Provide the (X, Y) coordinate of the cell's center where the given text is located.  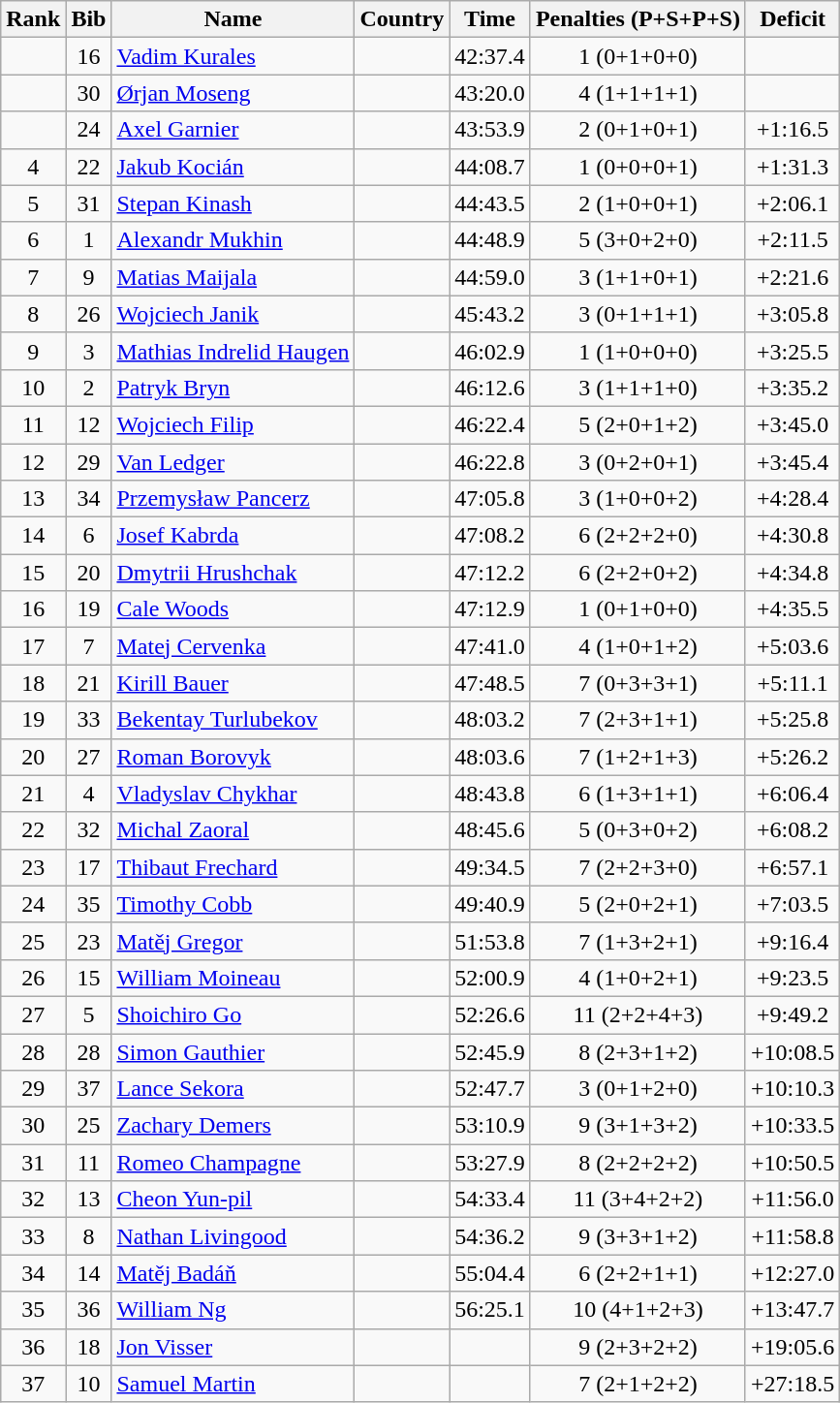
46:12.6 (490, 388)
54:36.2 (490, 1236)
46:22.8 (490, 462)
51:53.8 (490, 941)
5 (3+0+2+0) (638, 240)
Country (402, 19)
Shoichiro Go (233, 1014)
+3:45.4 (793, 462)
Cheon Yun-pil (233, 1200)
+7:03.5 (793, 904)
+1:31.3 (793, 167)
Mathias Indrelid Haugen (233, 351)
Romeo Champagne (233, 1163)
+5:26.2 (793, 757)
+5:25.8 (793, 720)
+2:11.5 (793, 240)
Roman Borovyk (233, 757)
10 (4+1+2+3) (638, 1310)
6 (2+2+2+0) (638, 536)
1 (1+0+0+0) (638, 351)
6 (2+2+0+2) (638, 573)
4 (1+1+1+1) (638, 93)
44:59.0 (490, 277)
+1:16.5 (793, 130)
7 (0+3+3+1) (638, 683)
49:34.5 (490, 867)
Wojciech Janik (233, 314)
Nathan Livingood (233, 1236)
46:22.4 (490, 424)
Lance Sekora (233, 1089)
7 (2+3+1+1) (638, 720)
Stepan Kinash (233, 203)
Zachary Demers (233, 1126)
+4:34.8 (793, 573)
Josef Kabrda (233, 536)
8 (2+2+2+2) (638, 1163)
Penalties (P+S+P+S) (638, 19)
+27:18.5 (793, 1384)
4 (1+0+1+2) (638, 646)
Thibaut Frechard (233, 867)
William Moineau (233, 978)
52:47.7 (490, 1089)
+6:06.4 (793, 794)
+10:08.5 (793, 1051)
Matěj Gregor (233, 941)
47:05.8 (490, 499)
9 (2+3+2+2) (638, 1347)
5 (0+3+0+2) (638, 830)
3 (0+1+1+1) (638, 314)
42:37.4 (490, 56)
47:08.2 (490, 536)
43:20.0 (490, 93)
Alexandr Mukhin (233, 240)
+6:08.2 (793, 830)
53:10.9 (490, 1126)
+3:45.0 (793, 424)
+19:05.6 (793, 1347)
+5:11.1 (793, 683)
Matej Cervenka (233, 646)
52:00.9 (490, 978)
Michal Zaoral (233, 830)
Timothy Cobb (233, 904)
3 (89, 351)
43:53.9 (490, 130)
+3:35.2 (793, 388)
46:02.9 (490, 351)
Patryk Bryn (233, 388)
Vadim Kurales (233, 56)
7 (2+1+2+2) (638, 1384)
Bib (89, 19)
+12:27.0 (793, 1273)
+3:05.8 (793, 314)
3 (1+0+0+2) (638, 499)
Kirill Bauer (233, 683)
6 (1+3+1+1) (638, 794)
Bekentay Turlubekov (233, 720)
+9:23.5 (793, 978)
53:27.9 (490, 1163)
3 (1+1+0+1) (638, 277)
Deficit (793, 19)
+6:57.1 (793, 867)
56:25.1 (490, 1310)
11 (3+4+2+2) (638, 1200)
8 (2+3+1+2) (638, 1051)
+4:30.8 (793, 536)
+5:03.6 (793, 646)
+9:49.2 (793, 1014)
3 (1+1+1+0) (638, 388)
+9:16.4 (793, 941)
Wojciech Filip (233, 424)
5 (2+0+2+1) (638, 904)
44:43.5 (490, 203)
Name (233, 19)
6 (2+2+1+1) (638, 1273)
+2:21.6 (793, 277)
3 (0+2+0+1) (638, 462)
7 (2+2+3+0) (638, 867)
+13:47.7 (793, 1310)
2 (0+1+0+1) (638, 130)
Przemysław Pancerz (233, 499)
52:45.9 (490, 1051)
+10:50.5 (793, 1163)
+11:58.8 (793, 1236)
48:03.6 (490, 757)
11 (2+2+4+3) (638, 1014)
+11:56.0 (793, 1200)
Vladyslav Chykhar (233, 794)
Jakub Kocián (233, 167)
55:04.4 (490, 1273)
Simon Gauthier (233, 1051)
47:12.9 (490, 609)
2 (89, 388)
+10:33.5 (793, 1126)
Rank (33, 19)
Dmytrii Hrushchak (233, 573)
+3:25.5 (793, 351)
44:48.9 (490, 240)
+10:10.3 (793, 1089)
44:08.7 (490, 167)
47:48.5 (490, 683)
Cale Woods (233, 609)
Van Ledger (233, 462)
7 (1+2+1+3) (638, 757)
7 (1+3+2+1) (638, 941)
+2:06.1 (793, 203)
47:41.0 (490, 646)
Ørjan Moseng (233, 93)
5 (2+0+1+2) (638, 424)
54:33.4 (490, 1200)
48:45.6 (490, 830)
1 (0+0+0+1) (638, 167)
9 (3+1+3+2) (638, 1126)
+4:35.5 (793, 609)
48:43.8 (490, 794)
4 (1+0+2+1) (638, 978)
Jon Visser (233, 1347)
Time (490, 19)
Matias Maijala (233, 277)
47:12.2 (490, 573)
3 (0+1+2+0) (638, 1089)
48:03.2 (490, 720)
2 (1+0+0+1) (638, 203)
9 (3+3+1+2) (638, 1236)
William Ng (233, 1310)
+4:28.4 (793, 499)
Matěj Badáň (233, 1273)
49:40.9 (490, 904)
Samuel Martin (233, 1384)
52:26.6 (490, 1014)
1 (89, 240)
Axel Garnier (233, 130)
45:43.2 (490, 314)
